Identify which cell holds the provided text, then report its [x, y] central coordinate. 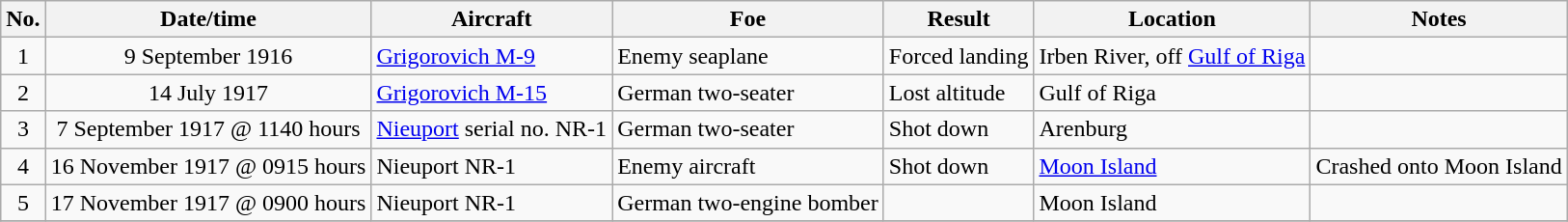
Crashed onto Moon Island [1439, 166]
Notes [1439, 19]
3 [23, 129]
No. [23, 19]
Date/time [208, 19]
Grigorovich M-9 [492, 56]
Nieuport serial no. NR-1 [492, 129]
9 September 1916 [208, 56]
Irben River, off Gulf of Riga [1173, 56]
2 [23, 93]
Enemy aircraft [748, 166]
Enemy seaplane [748, 56]
17 November 1917 @ 0900 hours [208, 203]
Lost altitude [959, 93]
Grigorovich M-15 [492, 93]
1 [23, 56]
Aircraft [492, 19]
16 November 1917 @ 0915 hours [208, 166]
5 [23, 203]
Gulf of Riga [1173, 93]
German two-engine bomber [748, 203]
Foe [748, 19]
Forced landing [959, 56]
Location [1173, 19]
14 July 1917 [208, 93]
4 [23, 166]
Result [959, 19]
Arenburg [1173, 129]
7 September 1917 @ 1140 hours [208, 129]
